Search for the cell housing the specified text and yield its [x, y] center coordinate. 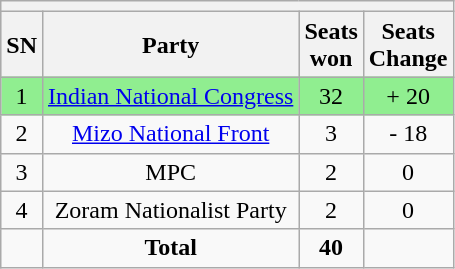
MPC [170, 172]
32 [331, 96]
Mizo National Front [170, 134]
4 [22, 210]
Party [170, 44]
SeatsChange [408, 44]
+ 20 [408, 96]
Indian National Congress [170, 96]
40 [331, 248]
Zoram Nationalist Party [170, 210]
1 [22, 96]
- 18 [408, 134]
Seatswon [331, 44]
SN [22, 44]
Total [170, 248]
